Extract the (x, y) coordinate from the center of the cell holding the provided text.  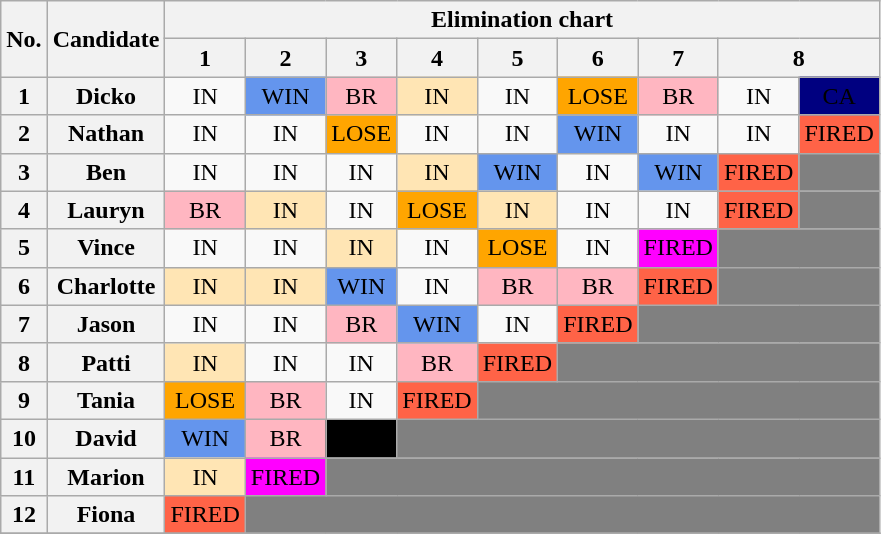
Vince (106, 248)
QUIT (362, 438)
CA (839, 96)
Ben (106, 172)
Marion (106, 477)
12 (24, 515)
Charlotte (106, 286)
No. (24, 39)
11 (24, 477)
Tania (106, 400)
Dicko (106, 96)
Fiona (106, 515)
Elimination chart (522, 20)
9 (24, 400)
10 (24, 438)
Nathan (106, 134)
Patti (106, 362)
David (106, 438)
Jason (106, 324)
Candidate (106, 39)
Lauryn (106, 210)
